From the cell containing the given text, extract its center point as (X, Y) coordinate. 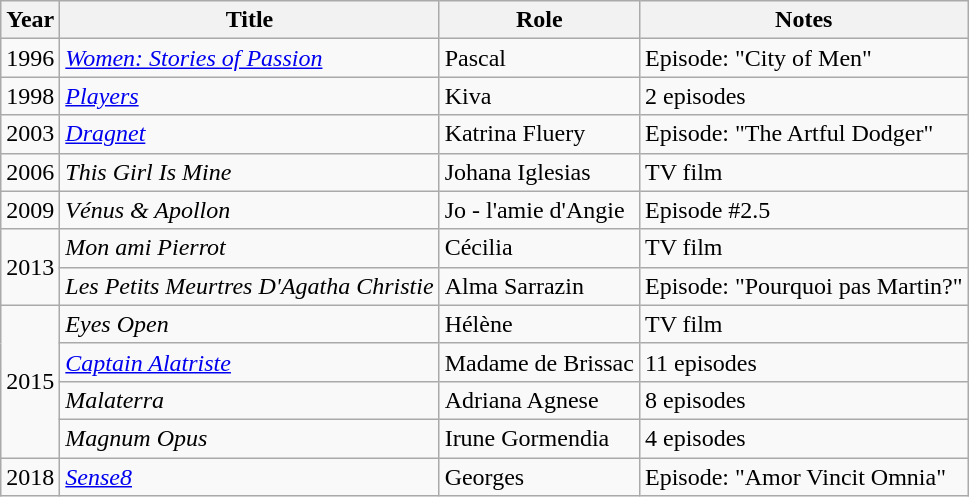
2018 (30, 477)
Georges (539, 477)
2013 (30, 267)
Madame de Brissac (539, 362)
Role (539, 20)
Alma Sarrazin (539, 286)
Mon ami Pierrot (250, 248)
1998 (30, 96)
2003 (30, 134)
Captain Alatriste (250, 362)
Kiva (539, 96)
Adriana Agnese (539, 400)
Cécilia (539, 248)
Johana Iglesias (539, 172)
1996 (30, 58)
This Girl Is Mine (250, 172)
Episode: "Pourquoi pas Martin?" (804, 286)
Women: Stories of Passion (250, 58)
Katrina Fluery (539, 134)
Eyes Open (250, 324)
2006 (30, 172)
Players (250, 96)
Sense8 (250, 477)
2015 (30, 381)
Pascal (539, 58)
Episode: "The Artful Dodger" (804, 134)
Irune Gormendia (539, 438)
2 episodes (804, 96)
8 episodes (804, 400)
Dragnet (250, 134)
Hélène (539, 324)
Vénus & Apollon (250, 210)
2009 (30, 210)
4 episodes (804, 438)
Jo - l'amie d'Angie (539, 210)
Magnum Opus (250, 438)
11 episodes (804, 362)
Malaterra (250, 400)
Episode: "Amor Vincit Omnia" (804, 477)
Les Petits Meurtres D'Agatha Christie (250, 286)
Episode #2.5 (804, 210)
Episode: "City of Men" (804, 58)
Year (30, 20)
Title (250, 20)
Notes (804, 20)
